Provide the [x, y] coordinate of the cell's center where the given text is located.  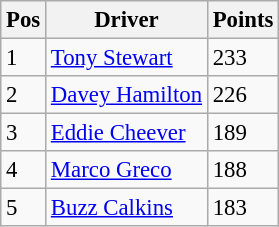
Buzz Calkins [127, 208]
Pos [24, 20]
Eddie Cheever [127, 133]
5 [24, 208]
Tony Stewart [127, 58]
1 [24, 58]
4 [24, 170]
2 [24, 95]
188 [242, 170]
Points [242, 20]
Driver [127, 20]
183 [242, 208]
233 [242, 58]
Davey Hamilton [127, 95]
226 [242, 95]
Marco Greco [127, 170]
3 [24, 133]
189 [242, 133]
